Scan for the cell matching the given text and deliver its [x, y] coordinate at center. 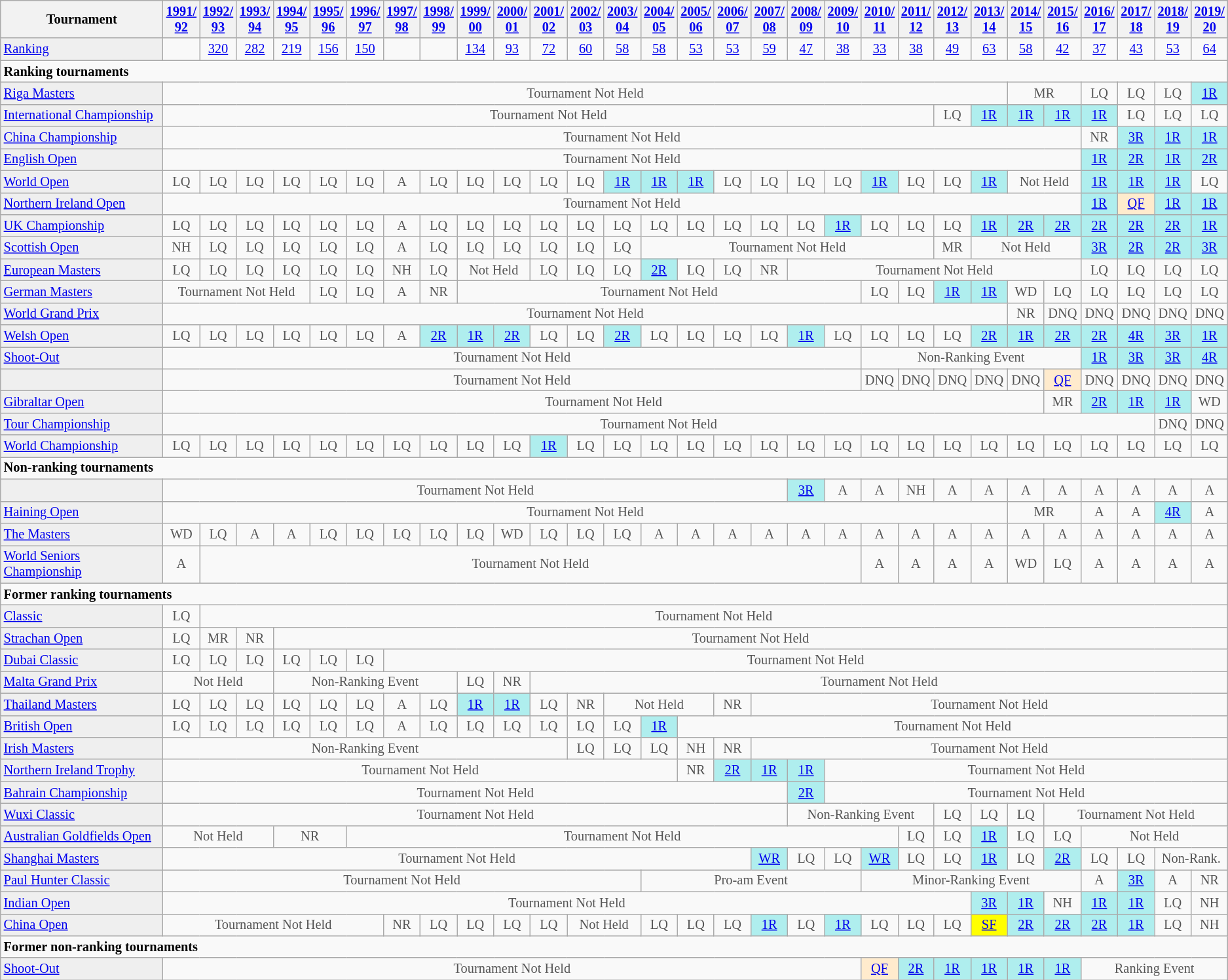
2016/17 [1099, 19]
Wuxi Classic [82, 814]
Paul Hunter Classic [82, 880]
60 [586, 49]
93 [512, 49]
2017/18 [1136, 19]
2009/10 [843, 19]
Former non-ranking tournaments [614, 947]
Malta Grand Prix [82, 682]
World Grand Prix [82, 314]
UK Championship [82, 225]
Scottish Open [82, 248]
Welsh Open [82, 336]
European Masters [82, 270]
1993/94 [255, 19]
72 [549, 49]
Non-Rank. [1191, 859]
64 [1210, 49]
42 [1062, 49]
2002/03 [586, 19]
2015/16 [1062, 19]
2010/11 [880, 19]
63 [989, 49]
Gibraltar Open [82, 402]
The Masters [82, 534]
Australian Goldfields Open [82, 837]
1995/96 [328, 19]
2001/02 [549, 19]
International Championship [82, 115]
59 [770, 49]
2011/12 [916, 19]
2013/14 [989, 19]
Haining Open [82, 512]
Minor-Ranking Event [971, 880]
English Open [82, 159]
2000/01 [512, 19]
Northern Ireland Open [82, 204]
2019/20 [1210, 19]
219 [291, 49]
33 [880, 49]
282 [255, 49]
1999/00 [475, 19]
Pro-am Event [751, 880]
China Open [82, 925]
Riga Masters [82, 93]
Indian Open [82, 903]
1992/93 [218, 19]
2005/06 [696, 19]
Ranking Event [1154, 969]
2004/05 [659, 19]
Shanghai Masters [82, 859]
Irish Masters [82, 748]
Thailand Masters [82, 704]
Northern Ireland Trophy [82, 770]
Tournament [82, 19]
2003/04 [622, 19]
2006/07 [732, 19]
1991/92 [181, 19]
1998/99 [439, 19]
Ranking tournaments [614, 71]
2018/19 [1173, 19]
Former ranking tournaments [614, 594]
1997/98 [401, 19]
2008/09 [806, 19]
156 [328, 49]
Ranking [82, 49]
Tour Championship [82, 424]
Dubai Classic [82, 660]
Strachan Open [82, 638]
1996/97 [365, 19]
British Open [82, 726]
1994/95 [291, 19]
2014/15 [1026, 19]
150 [365, 49]
Non-ranking tournaments [614, 468]
World Seniors Championship [82, 564]
134 [475, 49]
German Masters [82, 292]
43 [1136, 49]
SF [989, 925]
Classic [82, 616]
China Championship [82, 138]
320 [218, 49]
49 [952, 49]
47 [806, 49]
2012/13 [952, 19]
2007/08 [770, 19]
37 [1099, 49]
Bahrain Championship [82, 793]
World Open [82, 181]
World Championship [82, 446]
